Identify which cell holds the provided text, then report its [X, Y] central coordinate. 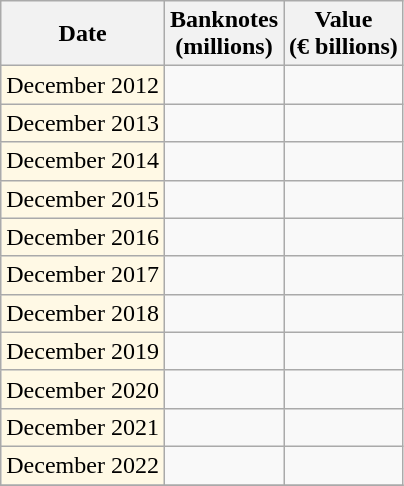
December 2014 [83, 161]
December 2017 [83, 275]
December 2012 [83, 85]
Date [83, 34]
December 2019 [83, 351]
December 2018 [83, 313]
December 2013 [83, 123]
December 2022 [83, 465]
Banknotes (millions) [224, 34]
December 2015 [83, 199]
December 2016 [83, 237]
Value (€ billions) [344, 34]
December 2021 [83, 427]
December 2020 [83, 389]
